Extract the [x, y] coordinate from the center of the cell holding the provided text.  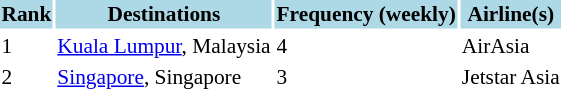
AirAsia [510, 46]
Kuala Lumpur, Malaysia [164, 46]
Rank [26, 14]
4 [366, 46]
1 [26, 46]
Airline(s) [510, 14]
Destinations [164, 14]
Frequency (weekly) [366, 14]
